Find where the given text appears and provide that cell's center as [x, y] coordinate. 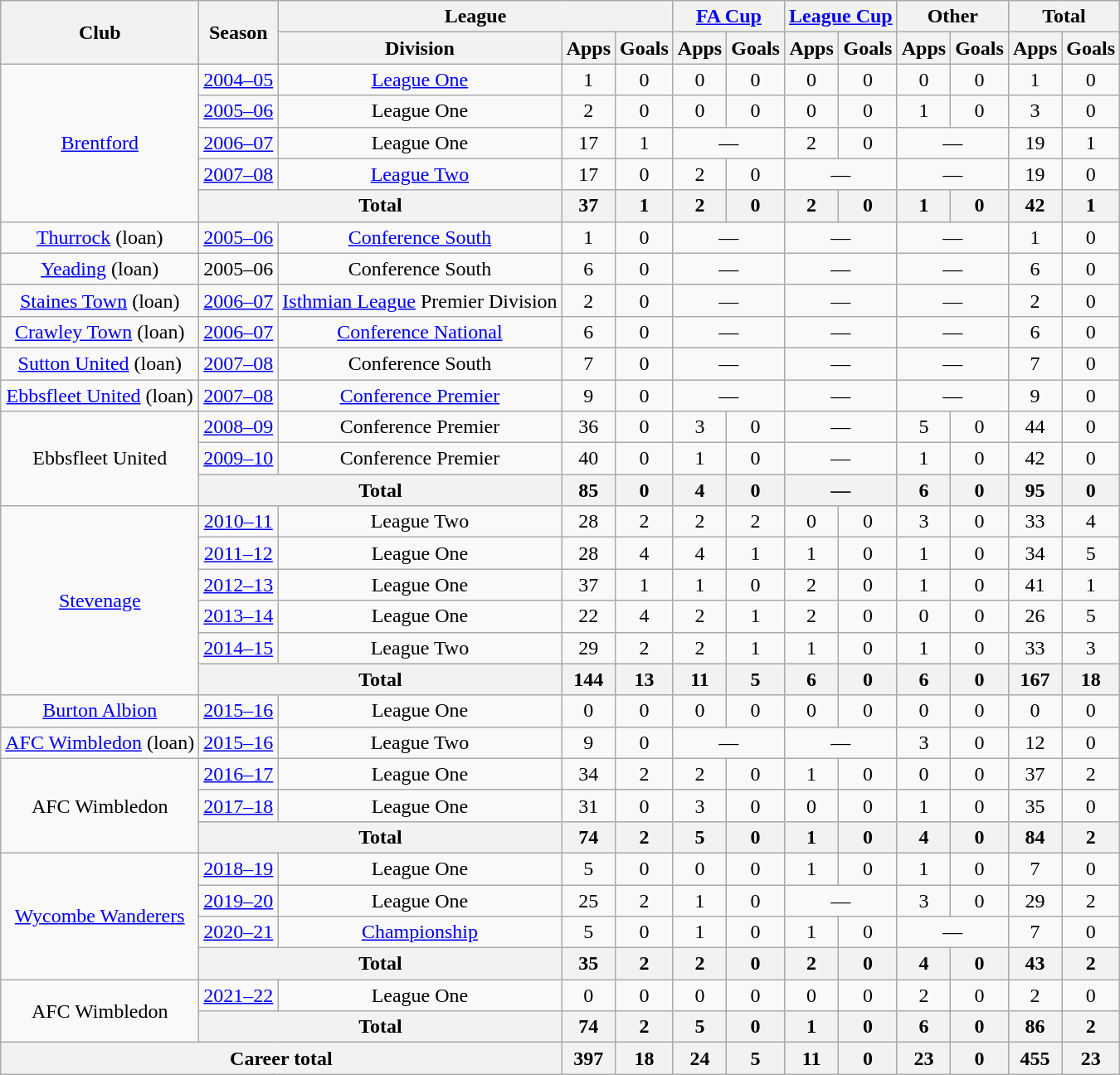
397 [588, 1058]
26 [1035, 616]
31 [588, 805]
Conference National [420, 332]
Season [239, 32]
2021–22 [239, 995]
League Cup [840, 17]
Ebbsfleet United (loan) [100, 396]
167 [1035, 679]
2017–18 [239, 805]
Crawley Town (loan) [100, 332]
Ebbsfleet United [100, 459]
League [476, 17]
95 [1035, 490]
Wycombe Wanderers [100, 916]
FA Cup [728, 17]
Division [420, 48]
2011–12 [239, 553]
Club [100, 32]
2009–10 [239, 459]
2010–11 [239, 522]
2018–19 [239, 868]
40 [588, 459]
12 [1035, 742]
25 [588, 900]
2012–13 [239, 585]
13 [645, 679]
43 [1035, 964]
Career total [281, 1058]
2014–15 [239, 648]
2016–17 [239, 774]
Burton Albion [100, 711]
Stevenage [100, 601]
22 [588, 616]
Other [952, 17]
144 [588, 679]
Championship [420, 932]
455 [1035, 1058]
86 [1035, 1027]
Yeading (loan) [100, 269]
2020–21 [239, 932]
36 [588, 427]
Isthmian League Premier Division [420, 300]
2008–09 [239, 427]
2013–14 [239, 616]
2019–20 [239, 900]
AFC Wimbledon (loan) [100, 742]
Brentford [100, 143]
2004–05 [239, 80]
41 [1035, 585]
85 [588, 490]
24 [699, 1058]
Staines Town (loan) [100, 300]
84 [1035, 837]
44 [1035, 427]
Thurrock (loan) [100, 237]
Sutton United (loan) [100, 363]
